Output the [X, Y] coordinate of the center of the cell containing the given text.  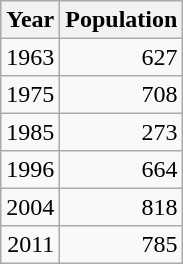
1963 [30, 56]
818 [122, 206]
1996 [30, 170]
627 [122, 56]
2004 [30, 206]
Population [122, 20]
708 [122, 94]
785 [122, 244]
2011 [30, 244]
1985 [30, 132]
1975 [30, 94]
Year [30, 20]
664 [122, 170]
273 [122, 132]
